Return [x, y] of the center of cell containing provided text 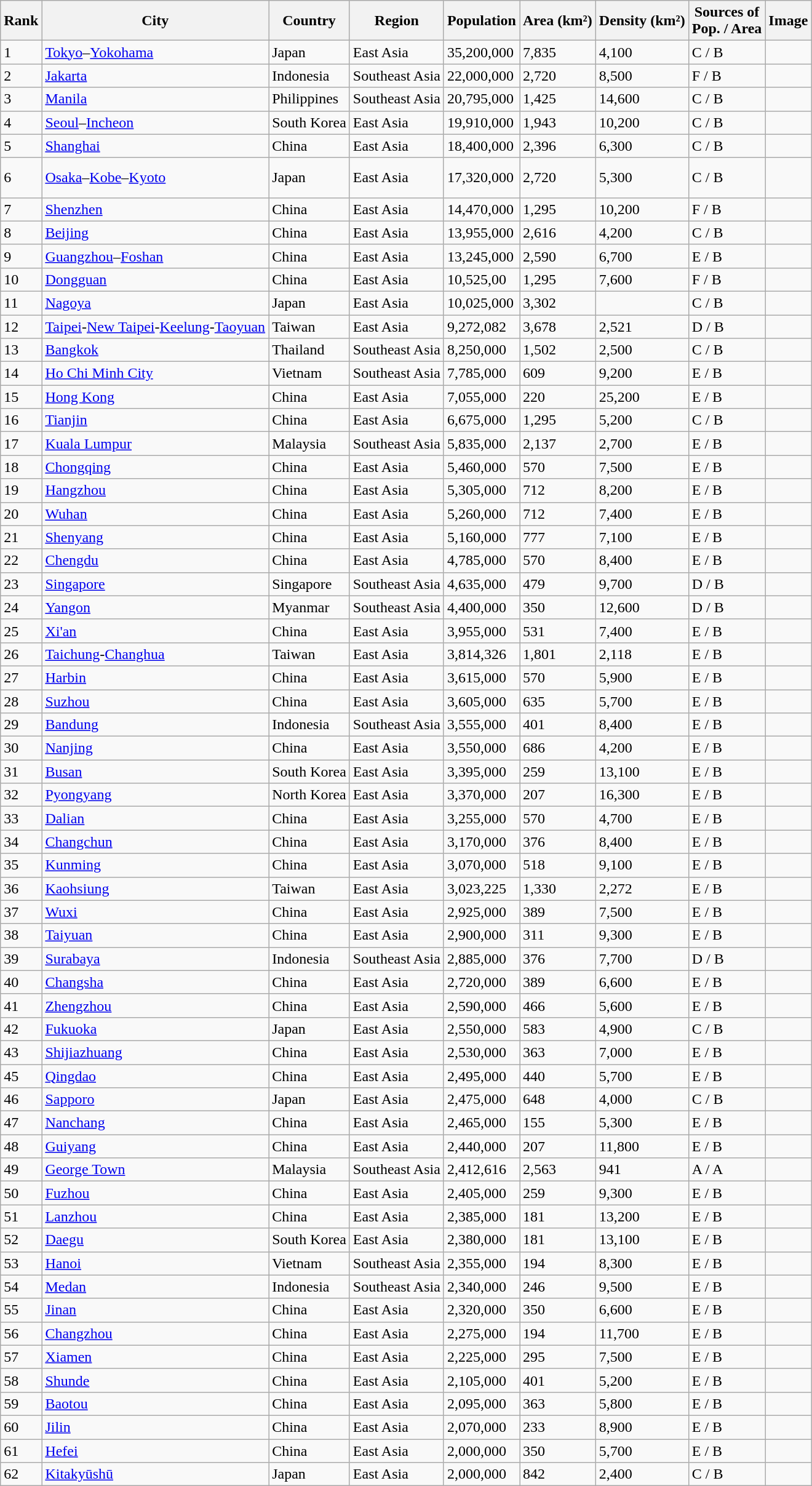
25 [21, 631]
4,000 [642, 1100]
Harbin [155, 677]
9,100 [642, 865]
440 [557, 1076]
Busan [155, 772]
5 [21, 146]
21 [21, 537]
Guangzhou–Foshan [155, 256]
2,925,000 [481, 912]
Guiyang [155, 1146]
Bandung [155, 725]
Baotou [155, 1404]
2,355,000 [481, 1263]
Image [789, 21]
Zhengzhou [155, 1005]
155 [557, 1123]
3,814,326 [481, 654]
2,405,000 [481, 1193]
7,785,000 [481, 373]
37 [21, 912]
Daegu [155, 1240]
Kunming [155, 865]
2,500 [642, 350]
466 [557, 1005]
3 [21, 99]
Sapporo [155, 1100]
2,700 [642, 444]
9,272,082 [481, 327]
35 [21, 865]
19 [21, 490]
Yangon [155, 607]
246 [557, 1287]
648 [557, 1100]
2,070,000 [481, 1427]
Rank [21, 21]
3,070,000 [481, 865]
A / A [727, 1170]
Hefei [155, 1450]
2,320,000 [481, 1310]
Xiamen [155, 1357]
3,550,000 [481, 748]
12,600 [642, 607]
2,521 [642, 327]
8,500 [642, 76]
635 [557, 701]
Taiyuan [155, 935]
295 [557, 1357]
Changchun [155, 842]
Chengdu [155, 561]
4,635,000 [481, 584]
13,200 [642, 1216]
2,137 [557, 444]
17,320,000 [481, 177]
North Korea [309, 795]
Nanchang [155, 1123]
8,300 [642, 1263]
40 [21, 982]
941 [642, 1170]
5,260,000 [481, 514]
Jilin [155, 1427]
2,118 [642, 654]
Jakarta [155, 76]
29 [21, 725]
2,550,000 [481, 1029]
Country [309, 21]
47 [21, 1123]
2,563 [557, 1170]
Tokyo–Yokohama [155, 52]
42 [21, 1029]
52 [21, 1240]
15 [21, 397]
Taipei-New Taipei-Keelung-Taoyuan [155, 327]
49 [21, 1170]
55 [21, 1310]
14,600 [642, 99]
1,425 [557, 99]
Kitakyūshū [155, 1474]
4,785,000 [481, 561]
3,955,000 [481, 631]
2,400 [642, 1474]
14,470,000 [481, 209]
10 [21, 279]
13,955,000 [481, 233]
26 [21, 654]
17 [21, 444]
842 [557, 1474]
10,525,00 [481, 279]
1,502 [557, 350]
5,305,000 [481, 490]
Region [396, 21]
777 [557, 537]
City [155, 21]
7 [21, 209]
Osaka–Kobe–Kyoto [155, 177]
9,700 [642, 584]
Kaohsiung [155, 889]
33 [21, 818]
583 [557, 1029]
1,330 [557, 889]
4,900 [642, 1029]
34 [21, 842]
28 [21, 701]
7,055,000 [481, 397]
Population [481, 21]
Hong Kong [155, 397]
11,700 [642, 1333]
19,910,000 [481, 122]
6,675,000 [481, 420]
7,000 [642, 1052]
41 [21, 1005]
23 [21, 584]
Lanzhou [155, 1216]
57 [21, 1357]
3,555,000 [481, 725]
38 [21, 935]
9 [21, 256]
Surabaya [155, 959]
2,590,000 [481, 1005]
59 [21, 1404]
7,700 [642, 959]
Wuxi [155, 912]
Xi'an [155, 631]
5,835,000 [481, 444]
7,100 [642, 537]
518 [557, 865]
Hanoi [155, 1263]
3,395,000 [481, 772]
3,615,000 [481, 677]
2,225,000 [481, 1357]
43 [21, 1052]
58 [21, 1380]
2,275,000 [481, 1333]
22 [21, 561]
53 [21, 1263]
Suzhou [155, 701]
George Town [155, 1170]
2,440,000 [481, 1146]
51 [21, 1216]
Jinan [155, 1310]
3,023,225 [481, 889]
3,170,000 [481, 842]
Shanghai [155, 146]
7,600 [642, 279]
5,900 [642, 677]
3,302 [557, 303]
4,400,000 [481, 607]
27 [21, 677]
5,600 [642, 1005]
18 [21, 467]
11 [21, 303]
54 [21, 1287]
3,678 [557, 327]
1,943 [557, 122]
39 [21, 959]
60 [21, 1427]
1,801 [557, 654]
2,272 [642, 889]
56 [21, 1333]
Nanjing [155, 748]
2,396 [557, 146]
Wuhan [155, 514]
Dalian [155, 818]
2,885,000 [481, 959]
Hangzhou [155, 490]
Dongguan [155, 279]
531 [557, 631]
4,700 [642, 818]
Density (km²) [642, 21]
Changsha [155, 982]
609 [557, 373]
13 [21, 350]
7,835 [557, 52]
45 [21, 1076]
36 [21, 889]
2,720,000 [481, 982]
Philippines [309, 99]
35,200,000 [481, 52]
Nagoya [155, 303]
62 [21, 1474]
18,400,000 [481, 146]
233 [557, 1427]
5,160,000 [481, 537]
2,590 [557, 256]
9,200 [642, 373]
2 [21, 76]
Manila [155, 99]
20,795,000 [481, 99]
3,370,000 [481, 795]
Shenyang [155, 537]
50 [21, 1193]
25,200 [642, 397]
5,800 [642, 1404]
2,340,000 [481, 1287]
12 [21, 327]
Fuzhou [155, 1193]
2,495,000 [481, 1076]
20 [21, 514]
2,530,000 [481, 1052]
Area (km²) [557, 21]
46 [21, 1100]
4 [21, 122]
8,200 [642, 490]
61 [21, 1450]
Kuala Lumpur [155, 444]
2,900,000 [481, 935]
Ho Chi Minh City [155, 373]
5,460,000 [481, 467]
311 [557, 935]
Qingdao [155, 1076]
2,475,000 [481, 1100]
48 [21, 1146]
13,245,000 [481, 256]
24 [21, 607]
Myanmar [309, 607]
6,300 [642, 146]
Pyongyang [155, 795]
8 [21, 233]
Shunde [155, 1380]
Seoul–Incheon [155, 122]
Beijing [155, 233]
686 [557, 748]
1 [21, 52]
10,025,000 [481, 303]
Fukuoka [155, 1029]
9,500 [642, 1287]
2,380,000 [481, 1240]
14 [21, 373]
3,605,000 [481, 701]
Shijiazhuang [155, 1052]
2,095,000 [481, 1404]
4,100 [642, 52]
3,255,000 [481, 818]
Medan [155, 1287]
6 [21, 177]
Changzhou [155, 1333]
6,700 [642, 256]
30 [21, 748]
2,465,000 [481, 1123]
Thailand [309, 350]
Sources ofPop. / Area [727, 21]
32 [21, 795]
220 [557, 397]
Shenzhen [155, 209]
22,000,000 [481, 76]
Tianjin [155, 420]
16 [21, 420]
31 [21, 772]
2,412,616 [481, 1170]
11,800 [642, 1146]
8,250,000 [481, 350]
Bangkok [155, 350]
Taichung-Changhua [155, 654]
16,300 [642, 795]
2,105,000 [481, 1380]
479 [557, 584]
2,616 [557, 233]
2,385,000 [481, 1216]
8,900 [642, 1427]
Chongqing [155, 467]
